Extract the (x, y) coordinate from the center of the cell holding the provided text.  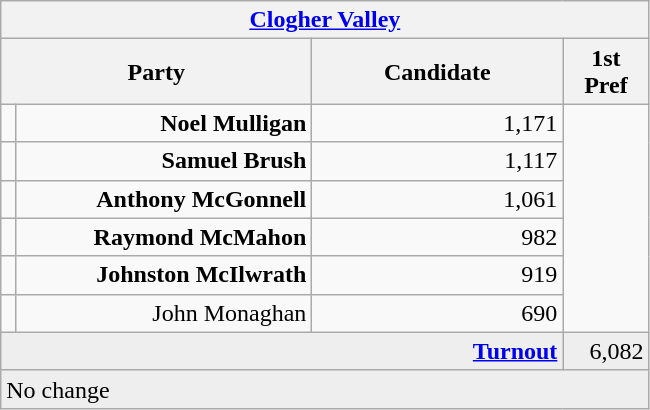
1,061 (438, 199)
Clogher Valley (325, 20)
Samuel Brush (163, 161)
1,171 (438, 123)
1,117 (438, 161)
Anthony McGonnell (163, 199)
Turnout (282, 351)
Party (156, 72)
6,082 (606, 351)
Candidate (438, 72)
1st Pref (606, 72)
John Monaghan (163, 313)
919 (438, 275)
Raymond McMahon (163, 237)
Noel Mulligan (163, 123)
982 (438, 237)
690 (438, 313)
Johnston McIlwrath (163, 275)
No change (325, 389)
